Find where the given text appears and provide that cell's center as (X, Y) coordinate. 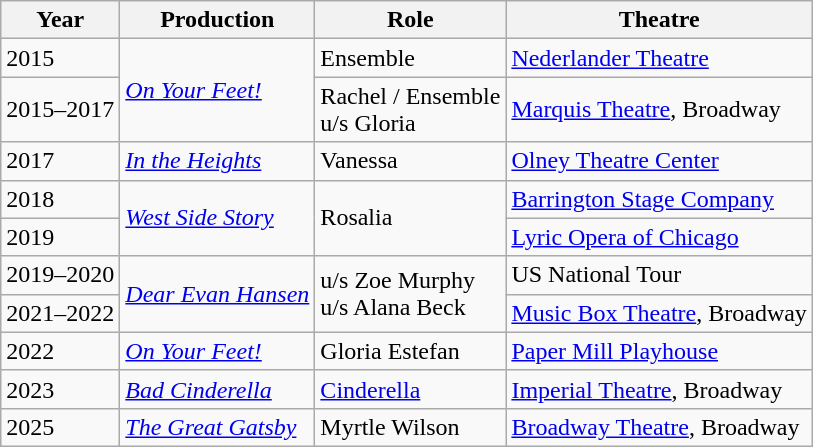
2022 (60, 351)
Imperial Theatre, Broadway (660, 389)
Rachel / Ensembleu/s Gloria (410, 110)
Lyric Opera of Chicago (660, 237)
2023 (60, 389)
Paper Mill Playhouse (660, 351)
Marquis Theatre, Broadway (660, 110)
Myrtle Wilson (410, 427)
2015–2017 (60, 110)
Music Box Theatre, Broadway (660, 313)
Gloria Estefan (410, 351)
Cinderella (410, 389)
Ensemble (410, 58)
2025 (60, 427)
Dear Evan Hansen (218, 294)
Bad Cinderella (218, 389)
Rosalia (410, 218)
2015 (60, 58)
2017 (60, 161)
The Great Gatsby (218, 427)
US National Tour (660, 275)
Barrington Stage Company (660, 199)
Role (410, 20)
Year (60, 20)
u/s Zoe Murphyu/s Alana Beck (410, 294)
2021–2022 (60, 313)
Vanessa (410, 161)
West Side Story (218, 218)
In the Heights (218, 161)
Broadway Theatre, Broadway (660, 427)
Theatre (660, 20)
Olney Theatre Center (660, 161)
2019 (60, 237)
Production (218, 20)
2018 (60, 199)
Nederlander Theatre (660, 58)
2019–2020 (60, 275)
